Determine the [X, Y] coordinate at the center of the cell enclosing the given text.  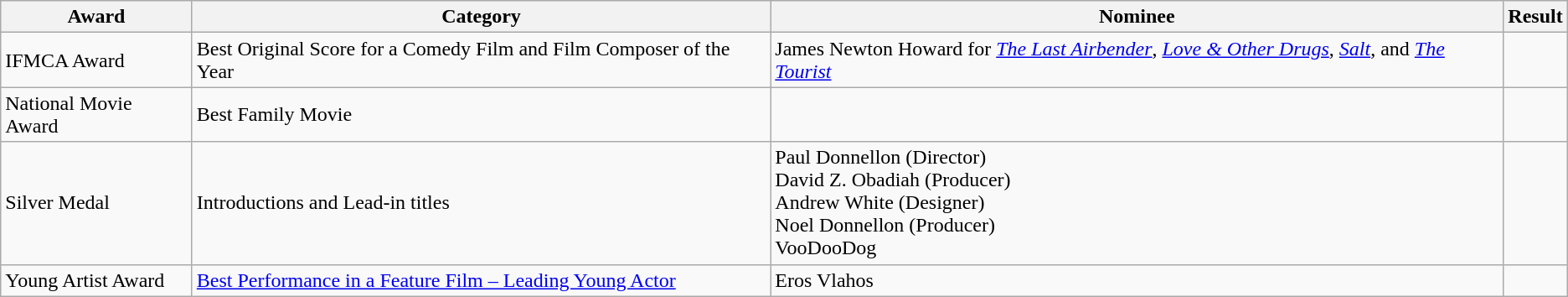
Best Performance in a Feature Film – Leading Young Actor [481, 280]
Award [97, 17]
IFMCA Award [97, 60]
Best Family Movie [481, 114]
Nominee [1137, 17]
Result [1535, 17]
Paul Donnellon (Director) David Z. Obadiah (Producer) Andrew White (Designer) Noel Donnellon (Producer) VooDooDog [1137, 203]
Best Original Score for a Comedy Film and Film Composer of the Year [481, 60]
Category [481, 17]
Introductions and Lead-in titles [481, 203]
James Newton Howard for The Last Airbender, Love & Other Drugs, Salt, and The Tourist [1137, 60]
Silver Medal [97, 203]
Young Artist Award [97, 280]
National Movie Award [97, 114]
Eros Vlahos [1137, 280]
